Find where the given text appears and provide that cell's center as (X, Y) coordinate. 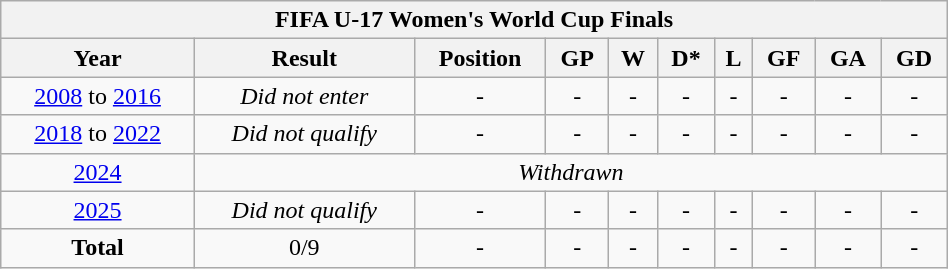
FIFA U-17 Women's World Cup Finals (474, 20)
Year (98, 58)
2025 (98, 210)
0/9 (304, 248)
Did not enter (304, 96)
GD (914, 58)
W (632, 58)
D* (686, 58)
Total (98, 248)
GF (783, 58)
Position (480, 58)
GA (848, 58)
Withdrawn (570, 172)
Result (304, 58)
GP (577, 58)
2024 (98, 172)
L (733, 58)
2018 to 2022 (98, 134)
2008 to 2016 (98, 96)
